Search for the cell housing the specified text and yield its [X, Y] center coordinate. 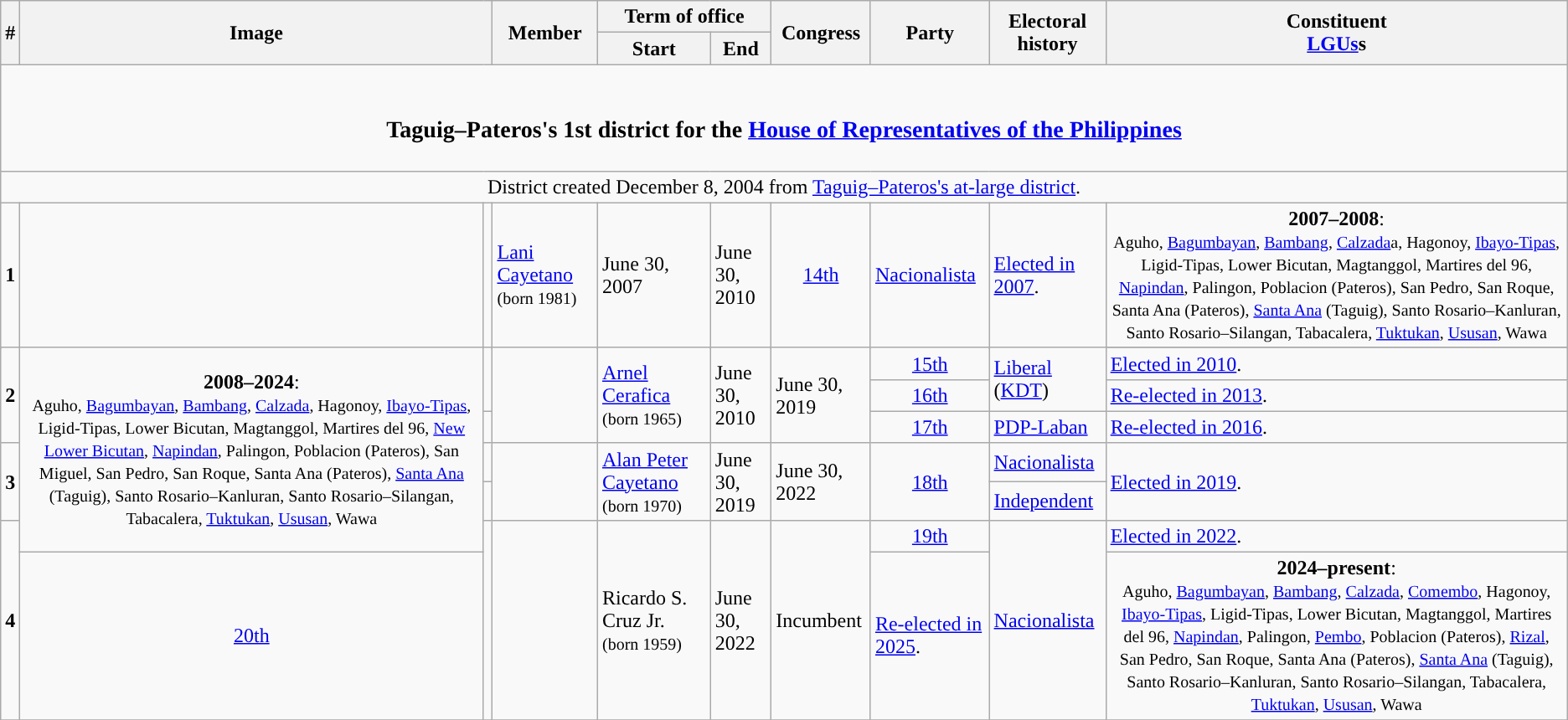
16th [930, 395]
Elected in 2010. [1337, 363]
Term of office [683, 17]
1 [10, 275]
Electoral history [1047, 33]
June 30, 2007 [653, 275]
End [740, 49]
Taguig–Pateros's 1st district for the House of Representatives of the Philippines [784, 117]
Elected in 2007. [1047, 275]
Re-elected in 2013. [1337, 395]
Incumbent [821, 620]
Alan Peter Cayetano (born 1970) [653, 481]
Congress [821, 33]
2 [10, 395]
17th [930, 427]
4 [10, 620]
Party [930, 33]
Lani Cayetano (born 1981) [545, 275]
Ricardo S. Cruz Jr. (born 1959) [653, 620]
Elected in 2022. [1337, 536]
# [10, 33]
20th [251, 636]
18th [930, 481]
15th [930, 363]
14th [821, 275]
District created December 8, 2004 from Taguig–Pateros's at-large district. [784, 187]
Member [545, 33]
19th [930, 536]
Independent [1047, 501]
Arnel Cerafica (born 1965) [653, 395]
Re-elected in 2025. [930, 636]
3 [10, 481]
Image [256, 33]
ConstituentLGUss [1337, 33]
PDP-Laban [1047, 427]
Start [653, 49]
Liberal(KDT) [1047, 379]
Elected in 2019. [1337, 481]
Re-elected in 2016. [1337, 427]
